Pinpoint the cell where the given text exists, returning its [X, Y] midpoint coordinate. 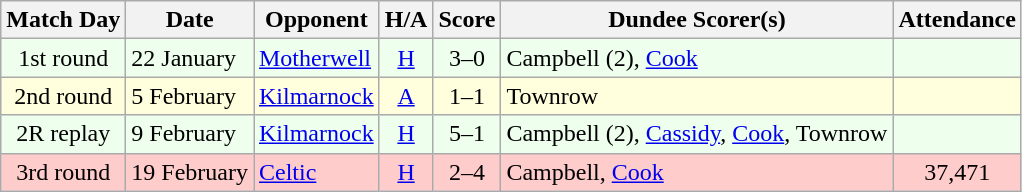
1–1 [467, 96]
Attendance [957, 20]
5–1 [467, 134]
A [406, 96]
Townrow [697, 96]
2nd round [64, 96]
5 February [190, 96]
Dundee Scorer(s) [697, 20]
Campbell (2), Cassidy, Cook, Townrow [697, 134]
19 February [190, 172]
Campbell, Cook [697, 172]
9 February [190, 134]
1st round [64, 58]
Date [190, 20]
3–0 [467, 58]
Score [467, 20]
22 January [190, 58]
2R replay [64, 134]
Campbell (2), Cook [697, 58]
3rd round [64, 172]
Celtic [317, 172]
H/A [406, 20]
Opponent [317, 20]
Motherwell [317, 58]
37,471 [957, 172]
2–4 [467, 172]
Match Day [64, 20]
